Detect which cell encompasses the target text, then output its [X, Y] center coordinate. 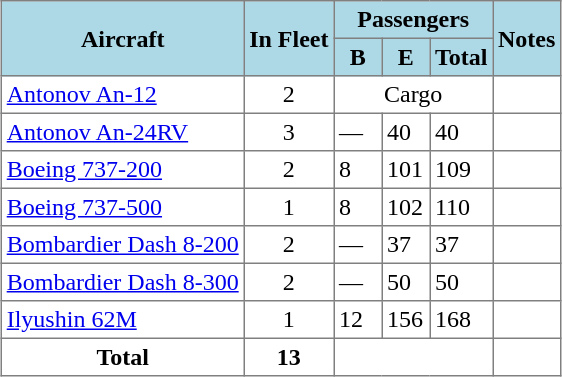
Boeing 737-500 [122, 207]
3 [289, 132]
Cargo [414, 95]
13 [289, 357]
Bombardier Dash 8-200 [122, 245]
12 [358, 320]
Antonov An-24RV [122, 132]
Bombardier Dash 8-300 [122, 282]
B [358, 57]
E [406, 57]
Notes [527, 38]
102 [406, 207]
In Fleet [289, 38]
109 [462, 170]
Aircraft [122, 38]
Antonov An-12 [122, 95]
101 [406, 170]
Boeing 737-200 [122, 170]
110 [462, 207]
156 [406, 320]
168 [462, 320]
Ilyushin 62M [122, 320]
Passengers [414, 20]
